Return (x, y) of the center of cell containing provided text 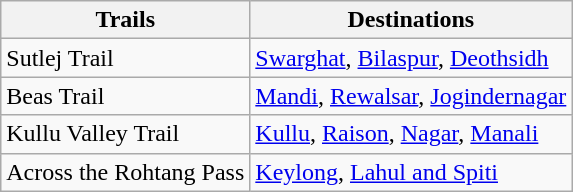
Beas Trail (126, 96)
Kullu Valley Trail (126, 134)
Mandi, Rewalsar, Jogindernagar (411, 96)
Destinations (411, 20)
Keylong, Lahul and Spiti (411, 172)
Across the Rohtang Pass (126, 172)
Kullu, Raison, Nagar, Manali (411, 134)
Sutlej Trail (126, 58)
Trails (126, 20)
Swarghat, Bilaspur, Deothsidh (411, 58)
